Scan for the cell matching the given text and deliver its (x, y) coordinate at center. 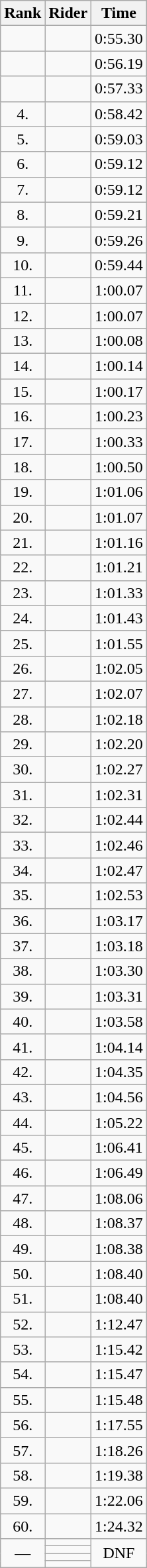
5. (23, 139)
1:02.27 (119, 770)
30. (23, 770)
1:04.35 (119, 1072)
19. (23, 492)
37. (23, 946)
50. (23, 1274)
29. (23, 745)
1:03.30 (119, 971)
0:56.19 (119, 64)
DNF (119, 1553)
1:00.14 (119, 366)
13. (23, 341)
7. (23, 189)
6. (23, 164)
15. (23, 392)
1:01.06 (119, 492)
0:59.21 (119, 215)
10. (23, 265)
23. (23, 593)
11. (23, 290)
1:00.23 (119, 417)
1:02.44 (119, 820)
1:06.49 (119, 1173)
1:02.46 (119, 845)
1:01.21 (119, 568)
Time (119, 13)
38. (23, 971)
1:02.18 (119, 719)
1:02.05 (119, 668)
1:03.18 (119, 946)
1:08.38 (119, 1249)
56. (23, 1425)
1:15.48 (119, 1400)
1:02.07 (119, 694)
33. (23, 845)
41. (23, 1047)
32. (23, 820)
12. (23, 316)
1:12.47 (119, 1324)
46. (23, 1173)
60. (23, 1526)
48. (23, 1224)
26. (23, 668)
1:08.37 (119, 1224)
20. (23, 517)
1:00.33 (119, 442)
1:01.43 (119, 618)
0:59.44 (119, 265)
16. (23, 417)
58. (23, 1475)
24. (23, 618)
43. (23, 1097)
57. (23, 1450)
18. (23, 467)
1:03.31 (119, 996)
14. (23, 366)
0:59.03 (119, 139)
1:05.22 (119, 1123)
1:22.06 (119, 1500)
1:03.17 (119, 921)
51. (23, 1299)
21. (23, 543)
1:04.14 (119, 1047)
1:00.08 (119, 341)
0:55.30 (119, 38)
44. (23, 1123)
1:00.17 (119, 392)
1:03.58 (119, 1021)
9. (23, 240)
4. (23, 114)
28. (23, 719)
52. (23, 1324)
1:01.55 (119, 643)
22. (23, 568)
1:02.53 (119, 896)
1:02.20 (119, 745)
1:01.33 (119, 593)
1:08.06 (119, 1198)
25. (23, 643)
1:19.38 (119, 1475)
42. (23, 1072)
53. (23, 1349)
8. (23, 215)
34. (23, 870)
27. (23, 694)
1:18.26 (119, 1450)
49. (23, 1249)
17. (23, 442)
39. (23, 996)
54. (23, 1375)
1:17.55 (119, 1425)
1:04.56 (119, 1097)
1:15.47 (119, 1375)
1:02.47 (119, 870)
1:02.31 (119, 795)
35. (23, 896)
0:58.42 (119, 114)
36. (23, 921)
— (23, 1553)
31. (23, 795)
0:57.33 (119, 89)
59. (23, 1500)
47. (23, 1198)
40. (23, 1021)
Rank (23, 13)
1:15.42 (119, 1349)
1:01.07 (119, 517)
1:24.32 (119, 1526)
1:00.50 (119, 467)
Rider (68, 13)
55. (23, 1400)
45. (23, 1148)
0:59.26 (119, 240)
1:01.16 (119, 543)
1:06.41 (119, 1148)
